Detect which cell encompasses the target text, then output its [x, y] center coordinate. 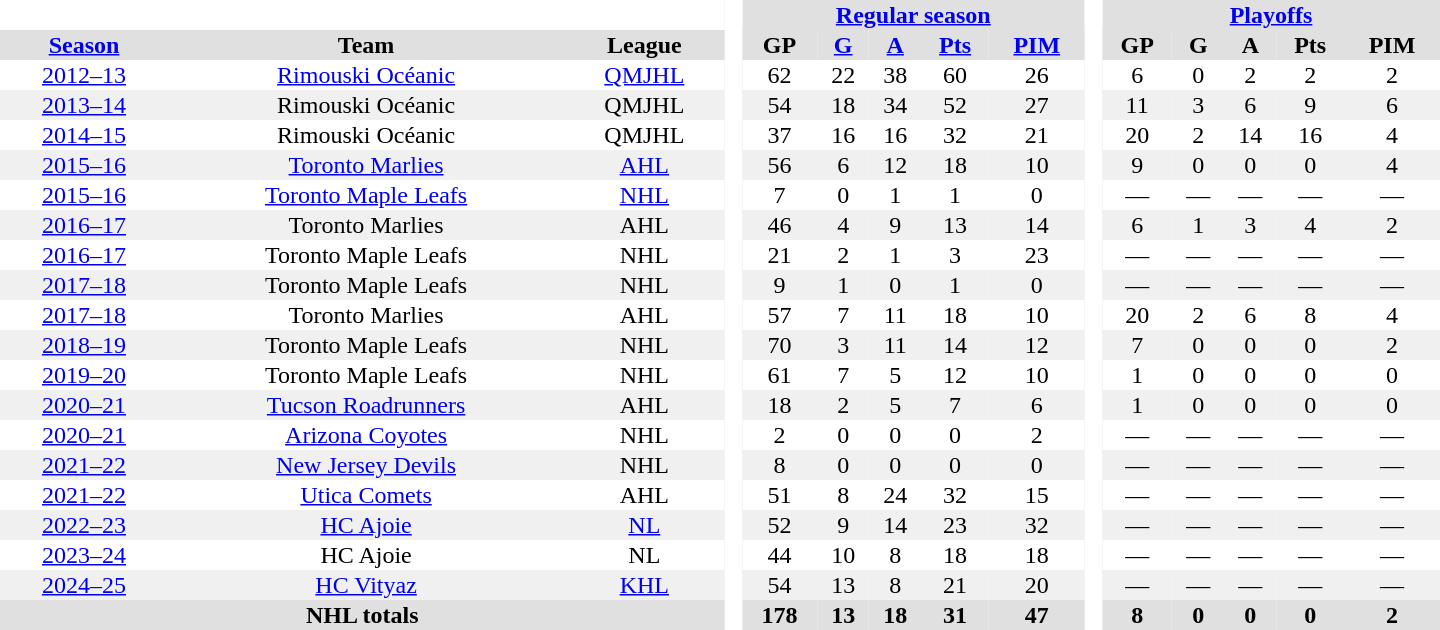
46 [780, 225]
22 [843, 75]
Regular season [914, 15]
NHL totals [362, 615]
56 [780, 165]
2024–25 [84, 585]
27 [1037, 105]
Playoffs [1271, 15]
62 [780, 75]
34 [895, 105]
61 [780, 375]
HC Vityaz [366, 585]
44 [780, 555]
KHL [644, 585]
38 [895, 75]
51 [780, 495]
2019–20 [84, 375]
2012–13 [84, 75]
Arizona Coyotes [366, 435]
26 [1037, 75]
60 [955, 75]
Season [84, 45]
15 [1037, 495]
New Jersey Devils [366, 465]
2023–24 [84, 555]
League [644, 45]
24 [895, 495]
Team [366, 45]
178 [780, 615]
70 [780, 345]
31 [955, 615]
2022–23 [84, 525]
2018–19 [84, 345]
57 [780, 315]
47 [1037, 615]
Utica Comets [366, 495]
2014–15 [84, 135]
Tucson Roadrunners [366, 405]
37 [780, 135]
2013–14 [84, 105]
